Scan for the cell matching the given text and deliver its (x, y) coordinate at center. 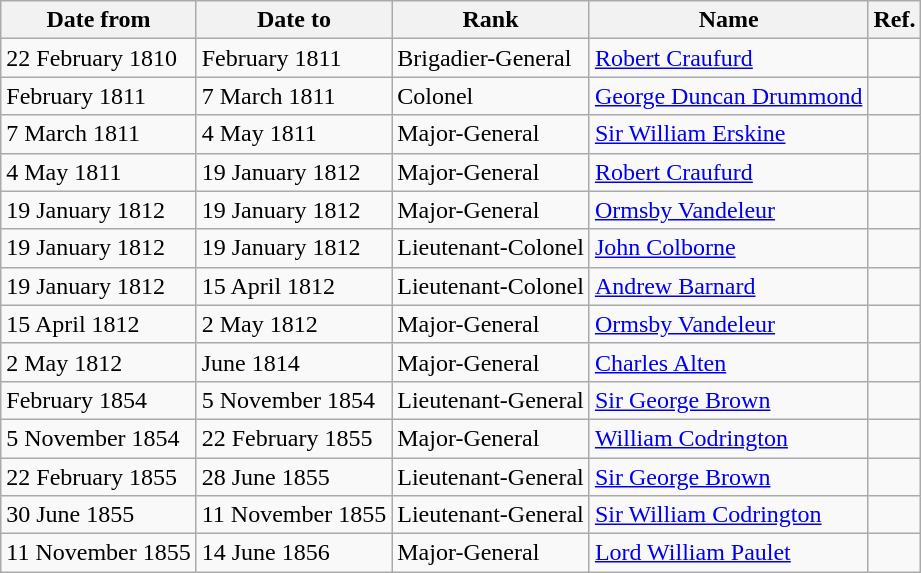
John Colborne (728, 248)
Date from (98, 20)
30 June 1855 (98, 515)
Lord William Paulet (728, 553)
George Duncan Drummond (728, 96)
Sir William Codrington (728, 515)
February 1854 (98, 400)
Name (728, 20)
Colonel (491, 96)
Charles Alten (728, 362)
28 June 1855 (294, 477)
Rank (491, 20)
Date to (294, 20)
14 June 1856 (294, 553)
June 1814 (294, 362)
William Codrington (728, 438)
Andrew Barnard (728, 286)
22 February 1810 (98, 58)
Sir William Erskine (728, 134)
Ref. (894, 20)
Brigadier-General (491, 58)
